Identify which cell holds the provided text, then report its [x, y] central coordinate. 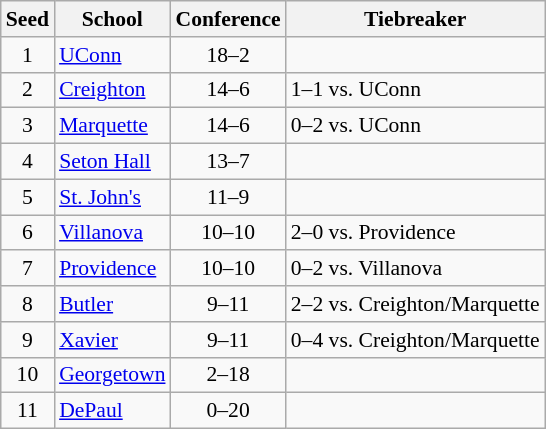
Conference [228, 19]
DePaul [112, 411]
0–2 vs. Villanova [416, 269]
8 [28, 304]
1–1 vs. UConn [416, 90]
10 [28, 375]
2–18 [228, 375]
Providence [112, 269]
Seed [28, 19]
Xavier [112, 340]
St. John's [112, 197]
18–2 [228, 55]
0–4 vs. Creighton/Marquette [416, 340]
Seton Hall [112, 162]
2–2 vs. Creighton/Marquette [416, 304]
Butler [112, 304]
Marquette [112, 126]
1 [28, 55]
3 [28, 126]
6 [28, 233]
Georgetown [112, 375]
UConn [112, 55]
4 [28, 162]
9 [28, 340]
Tiebreaker [416, 19]
11 [28, 411]
5 [28, 197]
Villanova [112, 233]
School [112, 19]
11–9 [228, 197]
0–20 [228, 411]
2 [28, 90]
13–7 [228, 162]
Creighton [112, 90]
2–0 vs. Providence [416, 233]
0–2 vs. UConn [416, 126]
7 [28, 269]
